Scan for the cell matching the given text and deliver its (x, y) coordinate at center. 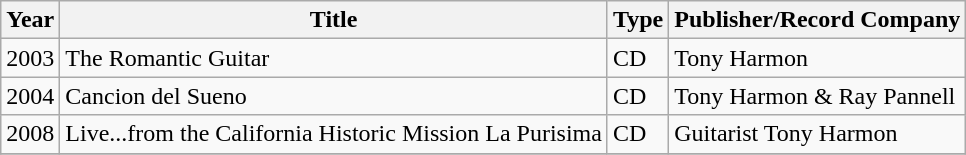
2003 (30, 58)
Title (334, 20)
Live...from the California Historic Mission La Purisima (334, 134)
The Romantic Guitar (334, 58)
2004 (30, 96)
Year (30, 20)
Cancion del Sueno (334, 96)
Guitarist Tony Harmon (818, 134)
Tony Harmon (818, 58)
Tony Harmon & Ray Pannell (818, 96)
Type (638, 20)
2008 (30, 134)
Publisher/Record Company (818, 20)
